Find where the given text appears and provide that cell's center as [X, Y] coordinate. 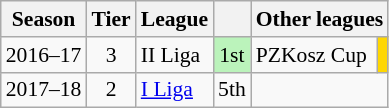
3 [110, 55]
Tier [110, 19]
2 [110, 90]
I Liga [174, 90]
Season [44, 19]
PZKosz Cup [314, 55]
Other leagues [320, 19]
2017–18 [44, 90]
League [174, 19]
5th [232, 90]
II Liga [174, 55]
1st [232, 55]
2016–17 [44, 55]
